Identify which cell holds the provided text, then report its [X, Y] central coordinate. 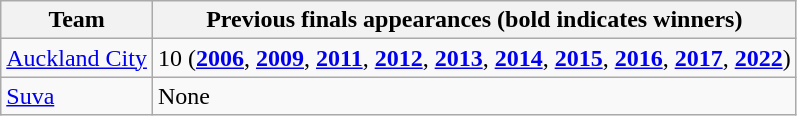
Suva [77, 96]
None [474, 96]
Team [77, 20]
Auckland City [77, 58]
Previous finals appearances (bold indicates winners) [474, 20]
10 (2006, 2009, 2011, 2012, 2013, 2014, 2015, 2016, 2017, 2022) [474, 58]
